Identify which cell holds the provided text, then report its [x, y] central coordinate. 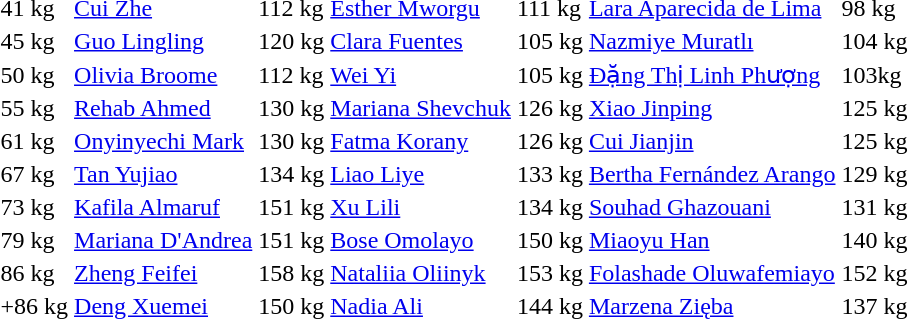
120 kg [292, 41]
Bertha Fernández Arango [712, 175]
Nazmiye Muratlı [712, 41]
Fatma Korany [421, 141]
Bose Omolayo [421, 241]
Souhad Ghazouani [712, 207]
Folashade Oluwafemiayo [712, 273]
Clara Fuentes [421, 41]
Onyinyechi Mark [164, 141]
Liao Liye [421, 175]
158 kg [292, 273]
153 kg [550, 273]
Mariana Shevchuk [421, 109]
Xiao Jinping [712, 109]
133 kg [550, 175]
Tan Yujiao [164, 175]
Guo Lingling [164, 41]
Rehab Ahmed [164, 109]
Zheng Feifei [164, 273]
Wei Yi [421, 75]
Xu Lili [421, 207]
Nataliia Oliinyk [421, 273]
150 kg [550, 241]
Kafila Almaruf [164, 207]
Olivia Broome [164, 75]
Cui Jianjin [712, 141]
112 kg [292, 75]
Miaoyu Han [712, 241]
Mariana D'Andrea [164, 241]
Đặng Thị Linh Phượng [712, 75]
